Return the [x, y] coordinate for the center point of the cell that contains the specified text.  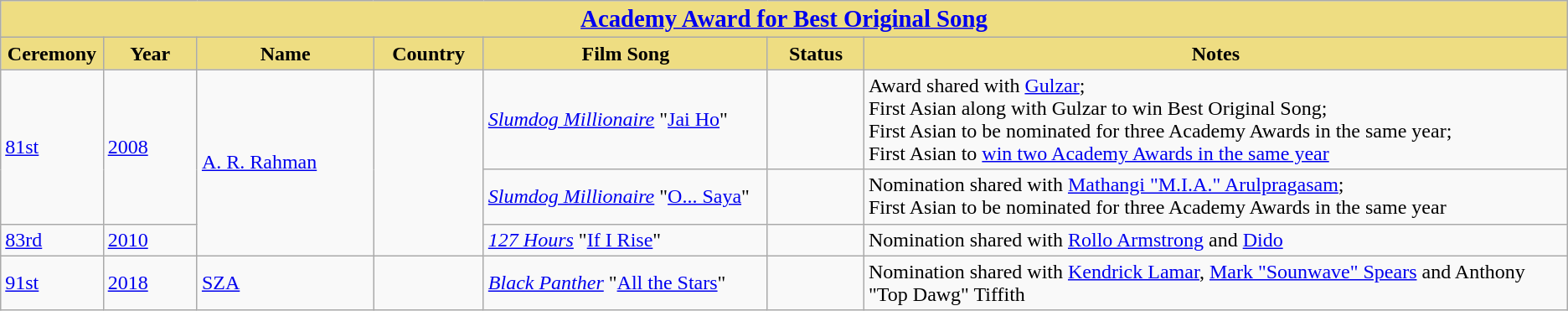
Slumdog Millionaire "O... Saya" [625, 196]
91st [52, 283]
Name [285, 54]
Film Song [625, 54]
2008 [150, 147]
Nomination shared with Kendrick Lamar, Mark "Sounwave" Spears and Anthony "Top Dawg" Tiffith [1215, 283]
Nomination shared with Mathangi "M.I.A." Arulpragasam;First Asian to be nominated for three Academy Awards in the same year [1215, 196]
Status [816, 54]
83rd [52, 240]
Notes [1215, 54]
A. R. Rahman [285, 163]
Ceremony [52, 54]
81st [52, 147]
Nomination shared with Rollo Armstrong and Dido [1215, 240]
Academy Award for Best Original Song [784, 19]
Black Panther "All the Stars" [625, 283]
Country [429, 54]
Slumdog Millionaire "Jai Ho" [625, 119]
2018 [150, 283]
Year [150, 54]
127 Hours "If I Rise" [625, 240]
SZA [285, 283]
2010 [150, 240]
